Provide the [X, Y] coordinate of the cell's center where the given text is located.  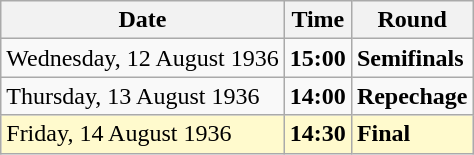
14:00 [318, 96]
Final [412, 134]
Repechage [412, 96]
Thursday, 13 August 1936 [143, 96]
14:30 [318, 134]
Semifinals [412, 58]
Time [318, 20]
Friday, 14 August 1936 [143, 134]
Round [412, 20]
15:00 [318, 58]
Date [143, 20]
Wednesday, 12 August 1936 [143, 58]
